For the text-containing cell, return its midpoint in [x, y] coordinate format. 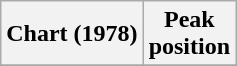
Peakposition [189, 34]
Chart (1978) [72, 34]
